Capture the cell that displays the provided text and extract its [X, Y] central coordinate. 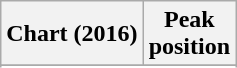
Peak position [189, 34]
Chart (2016) [72, 34]
